Scan for the cell matching the given text and deliver its [x, y] coordinate at center. 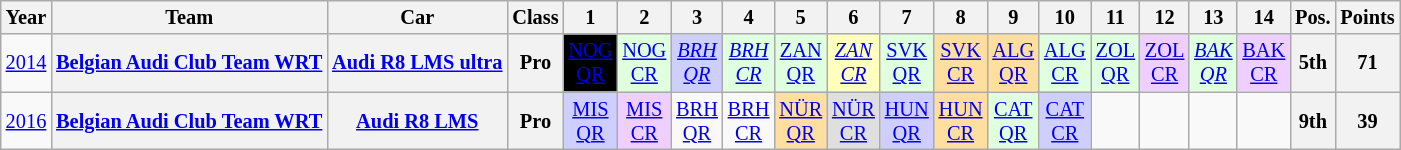
Class [535, 17]
Car [417, 17]
5th [1312, 63]
ZANQR [800, 63]
CATQR [1013, 121]
11 [1116, 17]
14 [1264, 17]
2 [644, 17]
7 [907, 17]
4 [749, 17]
HUNCR [961, 121]
ALGQR [1013, 63]
9 [1013, 17]
2016 [26, 121]
NÜRQR [800, 121]
39 [1367, 121]
BAKCR [1264, 63]
6 [854, 17]
ZANCR [854, 63]
NOGCR [644, 63]
MISQR [591, 121]
10 [1065, 17]
5 [800, 17]
Team [189, 17]
NÜRCR [854, 121]
8 [961, 17]
1 [591, 17]
SVKQR [907, 63]
Points [1367, 17]
12 [1164, 17]
NOGQR [591, 63]
Audi R8 LMS [417, 121]
Pos. [1312, 17]
9th [1312, 121]
Year [26, 17]
3 [697, 17]
BAKQR [1213, 63]
71 [1367, 63]
13 [1213, 17]
SVKCR [961, 63]
ALGCR [1065, 63]
ZOLCR [1164, 63]
MISCR [644, 121]
ZOLQR [1116, 63]
CATCR [1065, 121]
Audi R8 LMS ultra [417, 63]
HUNQR [907, 121]
2014 [26, 63]
